Return (x, y) of the center of cell containing provided text 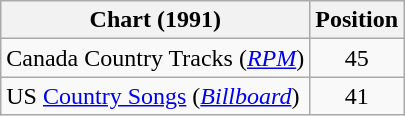
Position (357, 20)
Canada Country Tracks (RPM) (156, 58)
Chart (1991) (156, 20)
45 (357, 58)
41 (357, 96)
US Country Songs (Billboard) (156, 96)
